Output the [X, Y] coordinate of the center of the cell containing the given text.  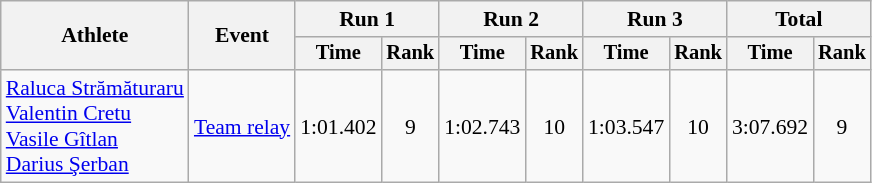
3:07.692 [770, 126]
Event [242, 36]
Total [799, 19]
1:03.547 [626, 126]
Run 2 [511, 19]
Raluca StrămăturaruValentin CretuVasile GîtlanDarius Şerban [95, 126]
Run 1 [367, 19]
1:02.743 [482, 126]
Run 3 [655, 19]
Team relay [242, 126]
1:01.402 [338, 126]
Athlete [95, 36]
